Return the [x, y] coordinate for the center point of the cell that contains the specified text.  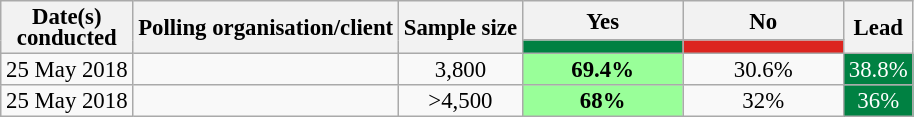
36% [878, 101]
3,800 [460, 70]
Polling organisation/client [266, 28]
Date(s)conducted [67, 28]
30.6% [764, 70]
69.4% [602, 70]
38.8% [878, 70]
>4,500 [460, 101]
Lead [878, 28]
Sample size [460, 28]
32% [764, 101]
No [764, 20]
68% [602, 101]
Yes [602, 20]
